Output the [x, y] coordinate of the center of the cell containing the given text.  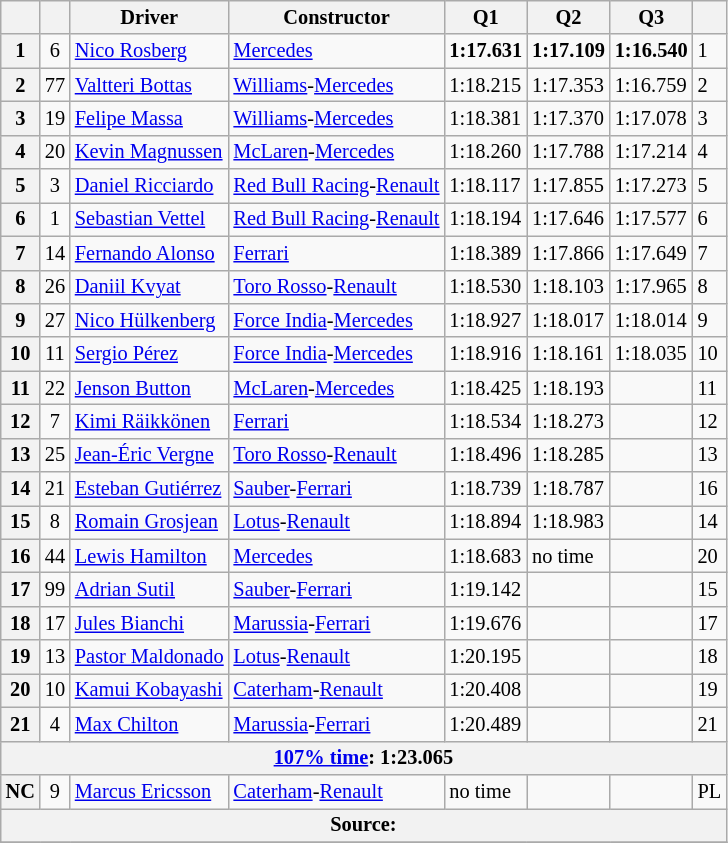
1:17.965 [652, 287]
1:18.683 [486, 556]
1:18.534 [486, 421]
1:18.193 [568, 388]
1:16.540 [652, 51]
1:18.194 [486, 219]
1:18.285 [568, 455]
Lewis Hamilton [150, 556]
1:18.260 [486, 152]
Kamui Kobayashi [150, 690]
1:18.894 [486, 522]
1:17.866 [568, 253]
Q2 [568, 17]
Romain Grosjean [150, 522]
Sergio Pérez [150, 354]
1:20.195 [486, 657]
1:17.855 [568, 186]
Adrian Sutil [150, 589]
1:18.927 [486, 320]
1:20.489 [486, 724]
22 [55, 388]
Daniil Kvyat [150, 287]
1:18.035 [652, 354]
1:17.577 [652, 219]
Esteban Gutiérrez [150, 489]
1:18.117 [486, 186]
1:17.214 [652, 152]
Source: [364, 825]
1:17.631 [486, 51]
1:18.215 [486, 85]
1:18.916 [486, 354]
107% time: 1:23.065 [364, 758]
1:17.370 [568, 118]
NC [20, 791]
1:18.787 [568, 489]
Q1 [486, 17]
Kimi Räikkönen [150, 421]
Kevin Magnussen [150, 152]
1:16.759 [652, 85]
Pastor Maldonado [150, 657]
1:18.273 [568, 421]
Nico Rosberg [150, 51]
27 [55, 320]
Max Chilton [150, 724]
1:18.739 [486, 489]
Marcus Ericsson [150, 791]
Valtteri Bottas [150, 85]
1:18.389 [486, 253]
Driver [150, 17]
Sebastian Vettel [150, 219]
1:18.014 [652, 320]
1:18.425 [486, 388]
1:19.676 [486, 623]
1:18.381 [486, 118]
77 [55, 85]
PL [710, 791]
Felipe Massa [150, 118]
Nico Hülkenberg [150, 320]
Jules Bianchi [150, 623]
1:17.273 [652, 186]
25 [55, 455]
Q3 [652, 17]
26 [55, 287]
1:18.017 [568, 320]
1:18.161 [568, 354]
1:17.646 [568, 219]
1:17.353 [568, 85]
1:17.788 [568, 152]
44 [55, 556]
99 [55, 589]
1:18.496 [486, 455]
1:18.983 [568, 522]
Jean-Éric Vergne [150, 455]
1:17.109 [568, 51]
1:17.649 [652, 253]
1:18.530 [486, 287]
1:20.408 [486, 690]
1:19.142 [486, 589]
1:17.078 [652, 118]
Constructor [337, 17]
Daniel Ricciardo [150, 186]
Jenson Button [150, 388]
1:18.103 [568, 287]
Fernando Alonso [150, 253]
